Search for the cell housing the specified text and yield its (x, y) center coordinate. 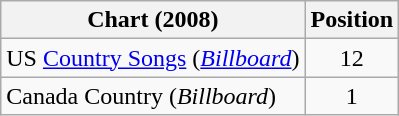
Position (352, 20)
1 (352, 96)
12 (352, 58)
Canada Country (Billboard) (153, 96)
US Country Songs (Billboard) (153, 58)
Chart (2008) (153, 20)
